Pinpoint the cell where the given text exists, returning its [x, y] midpoint coordinate. 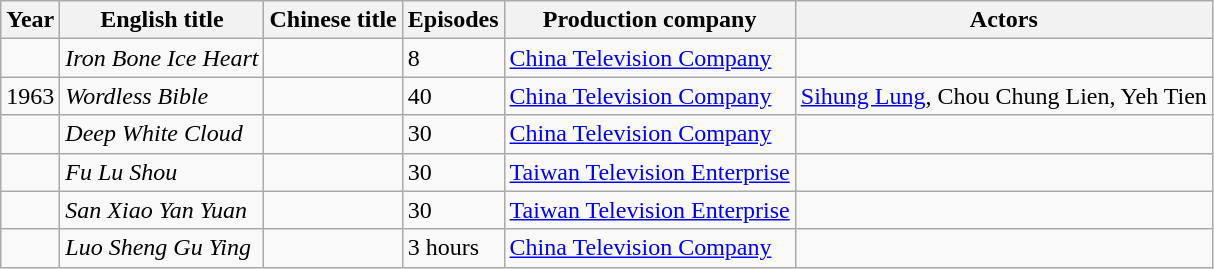
San Xiao Yan Yuan [162, 210]
Sihung Lung, Chou Chung Lien, Yeh Tien [1004, 96]
Chinese title [333, 20]
Production company [650, 20]
3 hours [453, 248]
Fu Lu Shou [162, 172]
English title [162, 20]
Wordless Bible [162, 96]
Episodes [453, 20]
Actors [1004, 20]
Year [30, 20]
Iron Bone Ice Heart [162, 58]
1963 [30, 96]
40 [453, 96]
Luo Sheng Gu Ying [162, 248]
8 [453, 58]
Deep White Cloud [162, 134]
